Scan for the cell matching the given text and deliver its (X, Y) coordinate at center. 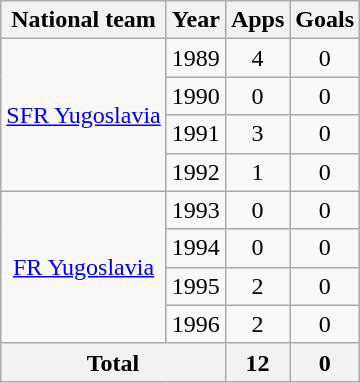
4 (257, 58)
Total (114, 362)
FR Yugoslavia (84, 267)
1994 (196, 248)
1989 (196, 58)
National team (84, 20)
1993 (196, 210)
12 (257, 362)
1995 (196, 286)
1990 (196, 96)
Year (196, 20)
Goals (325, 20)
1992 (196, 172)
3 (257, 134)
SFR Yugoslavia (84, 115)
1 (257, 172)
1991 (196, 134)
1996 (196, 324)
Apps (257, 20)
